Detect which cell encompasses the target text, then output its (X, Y) center coordinate. 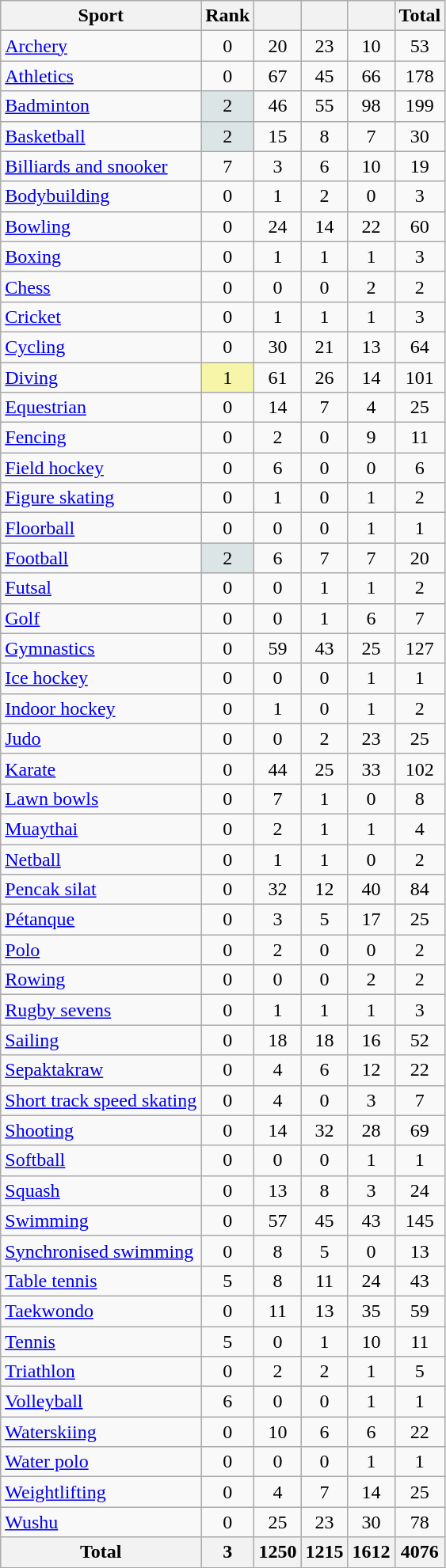
Sepaktakraw (101, 1070)
145 (420, 1221)
Badminton (101, 106)
55 (325, 106)
Weightlifting (101, 1492)
46 (277, 106)
61 (277, 378)
28 (371, 1130)
Sport (101, 16)
Shooting (101, 1130)
Tennis (101, 1342)
Muaythai (101, 829)
Athletics (101, 76)
Cycling (101, 347)
Water polo (101, 1462)
69 (420, 1130)
40 (371, 890)
52 (420, 1040)
Equestrian (101, 408)
Field hockey (101, 468)
9 (371, 438)
Boxing (101, 256)
Triathlon (101, 1372)
Rank (228, 16)
Floorball (101, 528)
Cricket (101, 317)
Karate (101, 769)
Indoor hockey (101, 708)
21 (325, 347)
Pétanque (101, 920)
102 (420, 769)
Polo (101, 950)
53 (420, 46)
Chess (101, 287)
84 (420, 890)
67 (277, 76)
64 (420, 347)
Rowing (101, 980)
57 (277, 1221)
19 (420, 166)
33 (371, 769)
Basketball (101, 136)
98 (371, 106)
Football (101, 558)
Bodybuilding (101, 196)
Swimming (101, 1221)
178 (420, 76)
Ice hockey (101, 678)
101 (420, 378)
15 (277, 136)
1215 (325, 1552)
Fencing (101, 438)
Rugby sevens (101, 1010)
Short track speed skating (101, 1100)
Figure skating (101, 498)
26 (325, 378)
Lawn bowls (101, 799)
17 (371, 920)
66 (371, 76)
Futsal (101, 588)
78 (420, 1522)
Diving (101, 378)
1250 (277, 1552)
Squash (101, 1190)
Taekwondo (101, 1311)
Billiards and snooker (101, 166)
Volleyball (101, 1402)
Softball (101, 1160)
16 (371, 1040)
Bowling (101, 226)
Gymnastics (101, 648)
Judo (101, 738)
Sailing (101, 1040)
127 (420, 648)
Netball (101, 859)
44 (277, 769)
4076 (420, 1552)
60 (420, 226)
Waterskiing (101, 1432)
Pencak silat (101, 890)
Archery (101, 46)
Table tennis (101, 1281)
Wushu (101, 1522)
Synchronised swimming (101, 1251)
1612 (371, 1552)
35 (371, 1311)
Golf (101, 618)
199 (420, 106)
